Output the [x, y] coordinate of the center of the cell containing the given text.  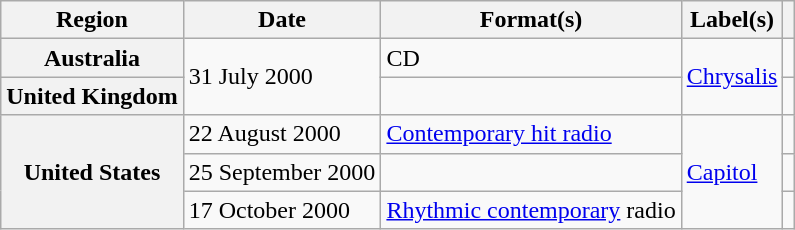
Format(s) [531, 20]
Rhythmic contemporary radio [531, 210]
Label(s) [732, 20]
United Kingdom [92, 96]
Contemporary hit radio [531, 134]
17 October 2000 [282, 210]
Date [282, 20]
Region [92, 20]
Capitol [732, 172]
31 July 2000 [282, 77]
Australia [92, 58]
CD [531, 58]
22 August 2000 [282, 134]
25 September 2000 [282, 172]
Chrysalis [732, 77]
United States [92, 172]
